For the text-containing cell, return its midpoint in [x, y] coordinate format. 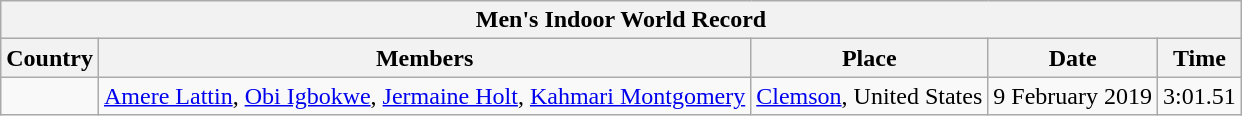
Country [50, 58]
Amere Lattin, Obi Igbokwe, Jermaine Holt, Kahmari Montgomery [424, 96]
Members [424, 58]
Men's Indoor World Record [621, 20]
Time [1200, 58]
Clemson, United States [870, 96]
9 February 2019 [1073, 96]
Date [1073, 58]
Place [870, 58]
3:01.51 [1200, 96]
